From the cell containing the given text, extract its center point as [X, Y] coordinate. 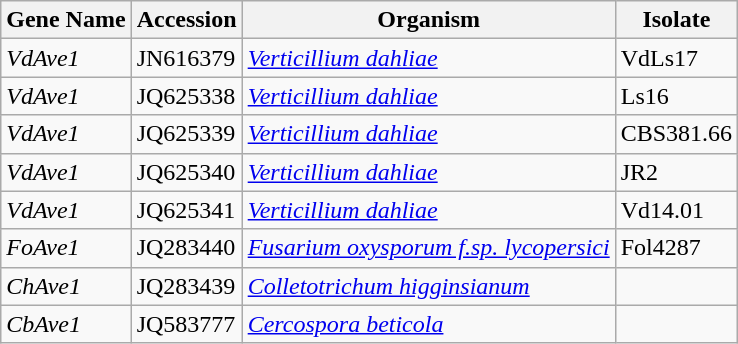
JN616379 [186, 58]
Organism [428, 20]
JQ625341 [186, 210]
JQ583777 [186, 324]
Ls16 [676, 96]
VdLs17 [676, 58]
JQ283440 [186, 248]
Gene Name [66, 20]
JQ283439 [186, 286]
Colletotrichum higginsianum [428, 286]
Fusarium oxysporum f.sp. lycopersici [428, 248]
JQ625338 [186, 96]
CbAve1 [66, 324]
FoAve1 [66, 248]
ChAve1 [66, 286]
Vd14.01 [676, 210]
CBS381.66 [676, 134]
Isolate [676, 20]
Accession [186, 20]
Cercospora beticola [428, 324]
Fol4287 [676, 248]
JQ625339 [186, 134]
JR2 [676, 172]
JQ625340 [186, 172]
